For the text-containing cell, return its midpoint in [x, y] coordinate format. 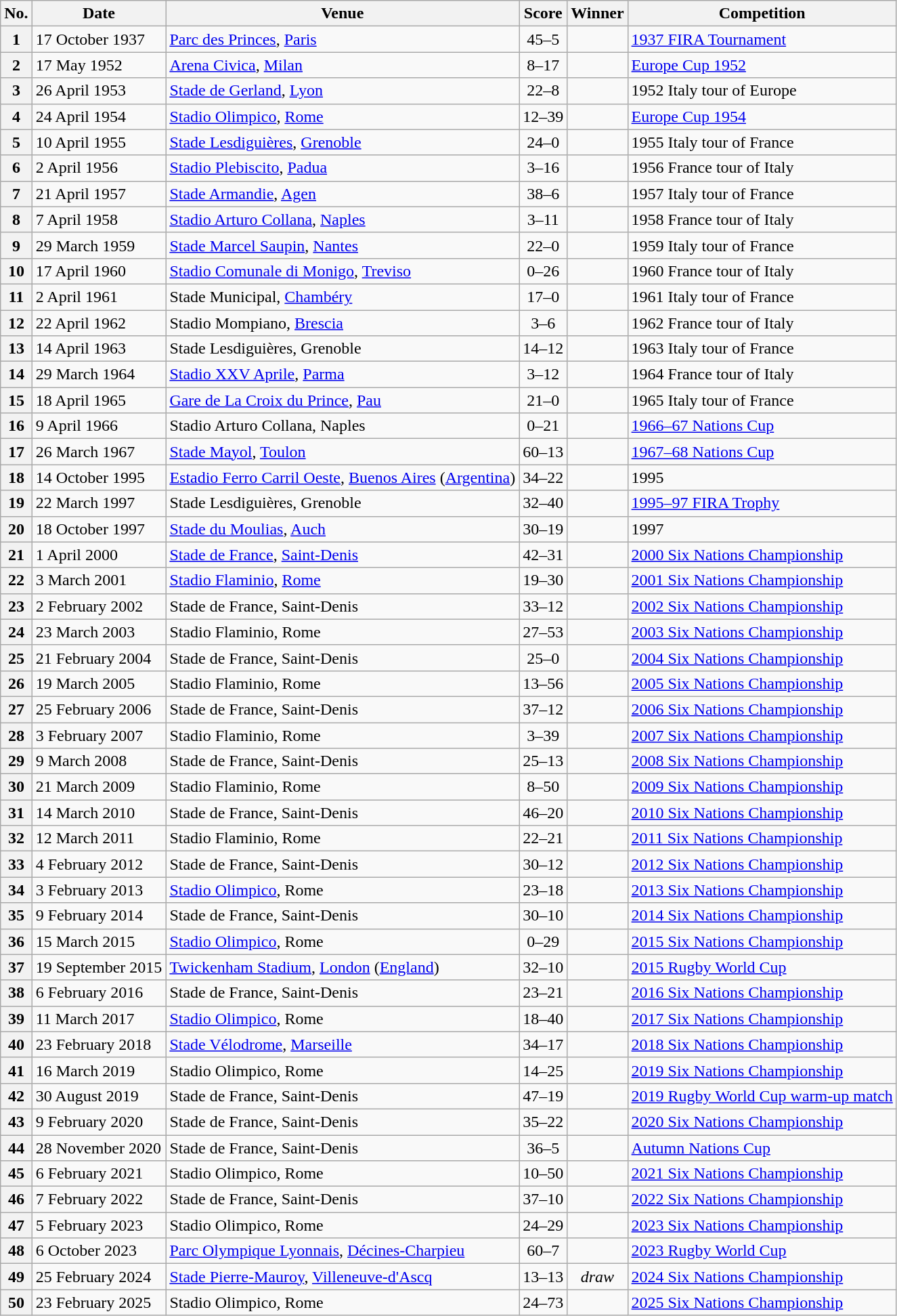
2014 Six Nations Championship [762, 916]
1965 Italy tour of France [762, 400]
1958 France tour of Italy [762, 219]
23–21 [543, 993]
17 April 1960 [99, 271]
Autumn Nations Cup [762, 1148]
2015 Rugby World Cup [762, 967]
19–30 [543, 580]
1937 FIRA Tournament [762, 39]
25 [16, 658]
7 February 2022 [99, 1200]
3 February 2013 [99, 890]
1959 Italy tour of France [762, 245]
2 February 2002 [99, 606]
Estadio Ferro Carril Oeste, Buenos Aires (Argentina) [343, 477]
14 [16, 375]
1961 Italy tour of France [762, 297]
38–6 [543, 194]
Stade Municipal, Chambéry [343, 297]
Stadio XXV Aprile, Parma [343, 375]
13 [16, 349]
48 [16, 1251]
5 February 2023 [99, 1225]
26 March 1967 [99, 452]
12 [16, 323]
14 March 2010 [99, 813]
7 April 1958 [99, 219]
24–0 [543, 142]
35–22 [543, 1122]
Stade Marcel Saupin, Nantes [343, 245]
25–13 [543, 761]
40 [16, 1044]
37–10 [543, 1200]
2012 Six Nations Championship [762, 864]
28 November 2020 [99, 1148]
Stade Armandie, Agen [343, 194]
27 [16, 709]
6 October 2023 [99, 1251]
1995 [762, 477]
22 April 1962 [99, 323]
14 October 1995 [99, 477]
2003 Six Nations Championship [762, 632]
1964 France tour of Italy [762, 375]
25–0 [543, 658]
28 [16, 735]
6 February 2021 [99, 1174]
1952 Italy tour of Europe [762, 91]
12–39 [543, 116]
25 February 2006 [99, 709]
2009 Six Nations Championship [762, 787]
21 February 2004 [99, 658]
22–8 [543, 91]
29 March 1964 [99, 375]
35 [16, 916]
3–16 [543, 168]
2010 Six Nations Championship [762, 813]
26 April 1953 [99, 91]
2 April 1961 [99, 297]
2019 Six Nations Championship [762, 1070]
Stade Mayol, Toulon [343, 452]
23–18 [543, 890]
16 March 2019 [99, 1070]
41 [16, 1070]
30–10 [543, 916]
2020 Six Nations Championship [762, 1122]
9 February 2020 [99, 1122]
14 April 1963 [99, 349]
21 March 2009 [99, 787]
45 [16, 1174]
1962 France tour of Italy [762, 323]
24–29 [543, 1225]
13–56 [543, 683]
21–0 [543, 400]
2022 Six Nations Championship [762, 1200]
30–12 [543, 864]
Twickenham Stadium, London (England) [343, 967]
2021 Six Nations Championship [762, 1174]
17–0 [543, 297]
0–29 [543, 941]
7 [16, 194]
Europe Cup 1952 [762, 65]
19 [16, 503]
27–53 [543, 632]
1957 Italy tour of France [762, 194]
Arena Civica, Milan [343, 65]
50 [16, 1302]
16 [16, 426]
31 [16, 813]
23 [16, 606]
draw [597, 1277]
2000 Six Nations Championship [762, 555]
17 May 1952 [99, 65]
19 September 2015 [99, 967]
9 March 2008 [99, 761]
4 [16, 116]
4 February 2012 [99, 864]
2011 Six Nations Championship [762, 839]
2025 Six Nations Championship [762, 1302]
17 October 1937 [99, 39]
47 [16, 1225]
2 [16, 65]
3–39 [543, 735]
8–17 [543, 65]
Winner [597, 14]
14–12 [543, 349]
2017 Six Nations Championship [762, 1019]
12 March 2011 [99, 839]
Competition [762, 14]
25 February 2024 [99, 1277]
1 April 2000 [99, 555]
1967–68 Nations Cup [762, 452]
34–22 [543, 477]
36 [16, 941]
21 April 1957 [99, 194]
37–12 [543, 709]
36–5 [543, 1148]
3 February 2007 [99, 735]
2018 Six Nations Championship [762, 1044]
6 [16, 168]
Venue [343, 14]
Stade Pierre-Mauroy, Villeneuve-d'Ascq [343, 1277]
20 [16, 529]
Gare de La Croix du Prince, Pau [343, 400]
60–13 [543, 452]
11 [16, 297]
1956 France tour of Italy [762, 168]
42 [16, 1096]
2024 Six Nations Championship [762, 1277]
23 March 2003 [99, 632]
2007 Six Nations Championship [762, 735]
15 March 2015 [99, 941]
2002 Six Nations Championship [762, 606]
47–19 [543, 1096]
23 February 2025 [99, 1302]
11 March 2017 [99, 1019]
1955 Italy tour of France [762, 142]
Stade Vélodrome, Marseille [343, 1044]
9 April 1966 [99, 426]
Stade de Gerland, Lyon [343, 91]
18 [16, 477]
38 [16, 993]
34–17 [543, 1044]
9 [16, 245]
3–11 [543, 219]
42–31 [543, 555]
32–40 [543, 503]
18 April 1965 [99, 400]
9 February 2014 [99, 916]
8–50 [543, 787]
6 February 2016 [99, 993]
45–5 [543, 39]
2023 Rugby World Cup [762, 1251]
2004 Six Nations Championship [762, 658]
29 [16, 761]
19 March 2005 [99, 683]
1 [16, 39]
22 March 1997 [99, 503]
Parc Olympique Lyonnais, Décines-Charpieu [343, 1251]
24–73 [543, 1302]
13–13 [543, 1277]
8 [16, 219]
14–25 [543, 1070]
0–21 [543, 426]
1997 [762, 529]
1995–97 FIRA Trophy [762, 503]
60–7 [543, 1251]
21 [16, 555]
Stadio Comunale di Monigo, Treviso [343, 271]
26 [16, 683]
1966–67 Nations Cup [762, 426]
2 April 1956 [99, 168]
39 [16, 1019]
17 [16, 452]
10 April 1955 [99, 142]
3 [16, 91]
22 [16, 580]
Stadio Plebiscito, Padua [343, 168]
22–21 [543, 839]
Europe Cup 1954 [762, 116]
10 [16, 271]
No. [16, 14]
46 [16, 1200]
30 [16, 787]
5 [16, 142]
2015 Six Nations Championship [762, 941]
44 [16, 1148]
23 February 2018 [99, 1044]
49 [16, 1277]
Score [543, 14]
33–12 [543, 606]
33 [16, 864]
2005 Six Nations Championship [762, 683]
43 [16, 1122]
32 [16, 839]
46–20 [543, 813]
3 March 2001 [99, 580]
10–50 [543, 1174]
22–0 [543, 245]
Parc des Princes, Paris [343, 39]
2013 Six Nations Championship [762, 890]
37 [16, 967]
1960 France tour of Italy [762, 271]
24 April 1954 [99, 116]
2008 Six Nations Championship [762, 761]
18 October 1997 [99, 529]
2019 Rugby World Cup warm-up match [762, 1096]
Stadio Mompiano, Brescia [343, 323]
15 [16, 400]
18–40 [543, 1019]
29 March 1959 [99, 245]
24 [16, 632]
2001 Six Nations Championship [762, 580]
1963 Italy tour of France [762, 349]
32–10 [543, 967]
30 August 2019 [99, 1096]
34 [16, 890]
3–12 [543, 375]
2023 Six Nations Championship [762, 1225]
Stade du Moulias, Auch [343, 529]
2016 Six Nations Championship [762, 993]
2006 Six Nations Championship [762, 709]
30–19 [543, 529]
3–6 [543, 323]
0–26 [543, 271]
Date [99, 14]
